Capture the cell that displays the provided text and extract its (X, Y) central coordinate. 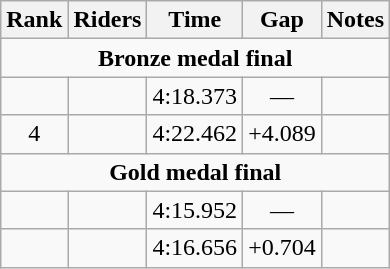
4 (34, 134)
Rank (34, 20)
+4.089 (282, 134)
Bronze medal final (196, 58)
Time (195, 20)
+0.704 (282, 248)
4:22.462 (195, 134)
Gold medal final (196, 172)
Gap (282, 20)
4:15.952 (195, 210)
Notes (355, 20)
4:18.373 (195, 96)
Riders (108, 20)
4:16.656 (195, 248)
